Find where the given text appears and provide that cell's center as [X, Y] coordinate. 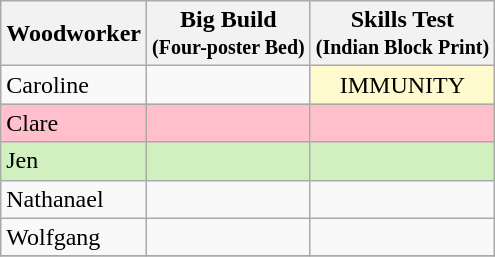
Wolfgang [74, 237]
IMMUNITY [402, 85]
Jen [74, 161]
Caroline [74, 85]
Nathanael [74, 199]
Clare [74, 123]
Skills Test(Indian Block Print) [402, 34]
Big Build(Four-poster Bed) [228, 34]
Woodworker [74, 34]
